From the cell containing the given text, extract its center point as [X, Y] coordinate. 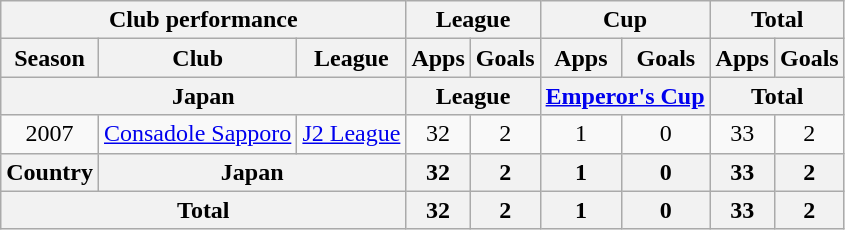
2007 [50, 134]
Club performance [204, 20]
Cup [625, 20]
Club [197, 58]
Season [50, 58]
Emperor's Cup [625, 96]
Consadole Sapporo [197, 134]
Country [50, 172]
J2 League [352, 134]
